Pinpoint the cell where the given text exists, returning its [X, Y] midpoint coordinate. 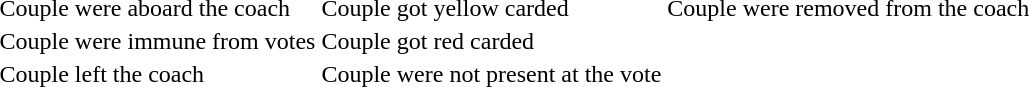
Couple got red carded [492, 41]
